Return [x, y] of the center of cell containing provided text 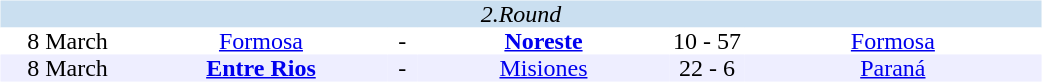
Noreste [544, 42]
10 - 57 [707, 42]
22 - 6 [707, 68]
2.Round [520, 14]
Paraná [892, 68]
Entre Rios [262, 68]
Misiones [544, 68]
